From the cell containing the given text, extract its center point as (X, Y) coordinate. 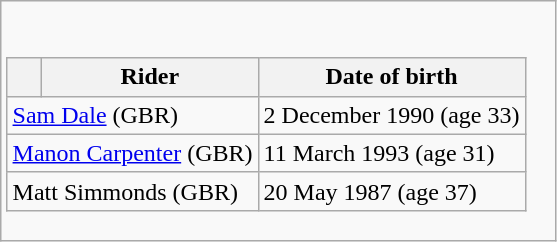
Rider (150, 77)
Rider Date of birth Sam Dale (GBR) 2 December 1990 (age 33) Manon Carpenter (GBR) 11 March 1993 (age 31) Matt Simmonds (GBR) 20 May 1987 (age 37) (278, 121)
11 March 1993 (age 31) (392, 153)
2 December 1990 (age 33) (392, 115)
Date of birth (392, 77)
20 May 1987 (age 37) (392, 191)
Manon Carpenter (GBR) (132, 153)
Matt Simmonds (GBR) (132, 191)
Sam Dale (GBR) (132, 115)
